Extract the [x, y] coordinate from the center of the cell holding the provided text.  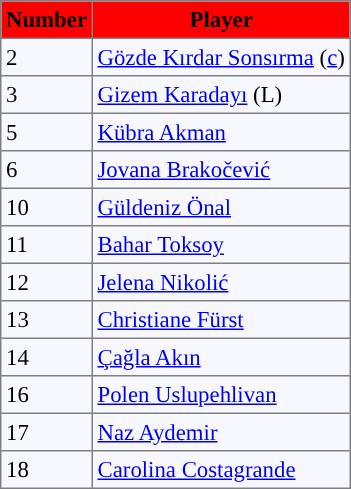
Bahar Toksoy [221, 245]
Carolina Costagrande [221, 470]
10 [47, 207]
Jovana Brakočević [221, 170]
13 [47, 320]
Çağla Akın [221, 357]
Christiane Fürst [221, 320]
6 [47, 170]
2 [47, 57]
11 [47, 245]
5 [47, 132]
Jelena Nikolić [221, 282]
Gözde Kırdar Sonsırma (c) [221, 57]
Gizem Karadayı (L) [221, 95]
3 [47, 95]
16 [47, 395]
Güldeniz Önal [221, 207]
17 [47, 432]
Number [47, 20]
Polen Uslupehlivan [221, 395]
Naz Aydemir [221, 432]
Player [221, 20]
18 [47, 470]
14 [47, 357]
Kübra Akman [221, 132]
12 [47, 282]
